Capture the cell that displays the provided text and extract its (x, y) central coordinate. 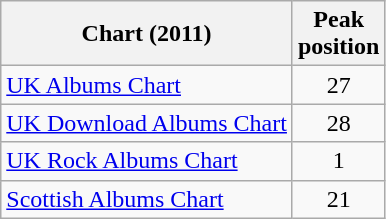
27 (338, 85)
28 (338, 123)
UK Rock Albums Chart (147, 161)
UK Albums Chart (147, 85)
UK Download Albums Chart (147, 123)
1 (338, 161)
Peakposition (338, 34)
21 (338, 199)
Scottish Albums Chart (147, 199)
Chart (2011) (147, 34)
